Search for the cell housing the specified text and yield its (x, y) center coordinate. 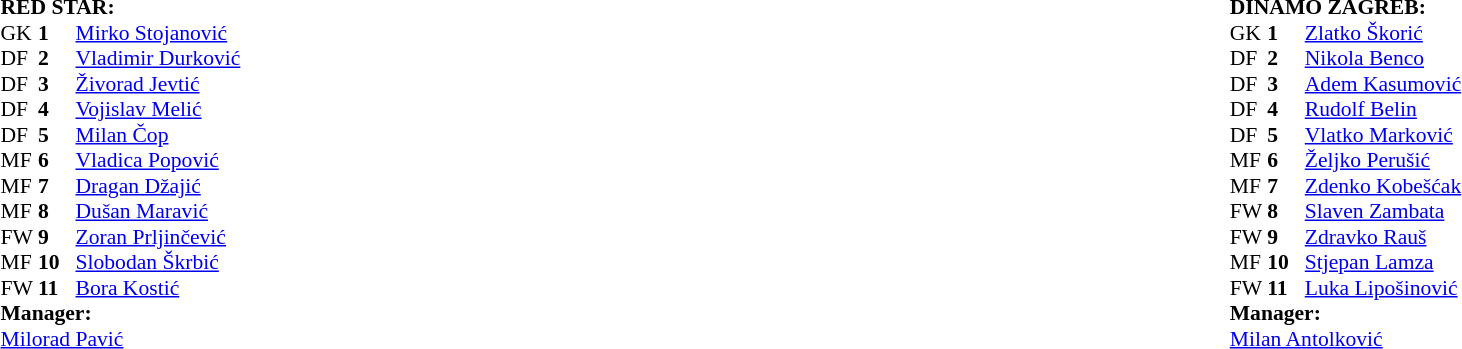
Milan Čop (226, 135)
Bora Kostić (226, 288)
Slobodan Škrbić (226, 263)
Manager: (188, 313)
Vladica Popović (226, 161)
Zoran Prljinčević (226, 237)
Mirko Stojanović (226, 33)
Vojislav Melić (226, 109)
Dušan Maravić (226, 211)
Dragan Džajić (226, 186)
Vladimir Durković (226, 59)
Živorad Jevtić (226, 84)
